Output the (x, y) coordinate of the center of the cell containing the given text.  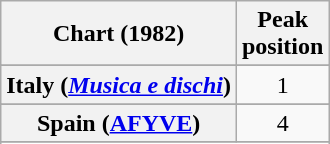
Peakposition (282, 34)
Italy (Musica e dischi) (119, 85)
1 (282, 85)
Spain (AFYVE) (119, 123)
Chart (1982) (119, 34)
4 (282, 123)
